Locate the cell with the specified text and output its (X, Y) center coordinate. 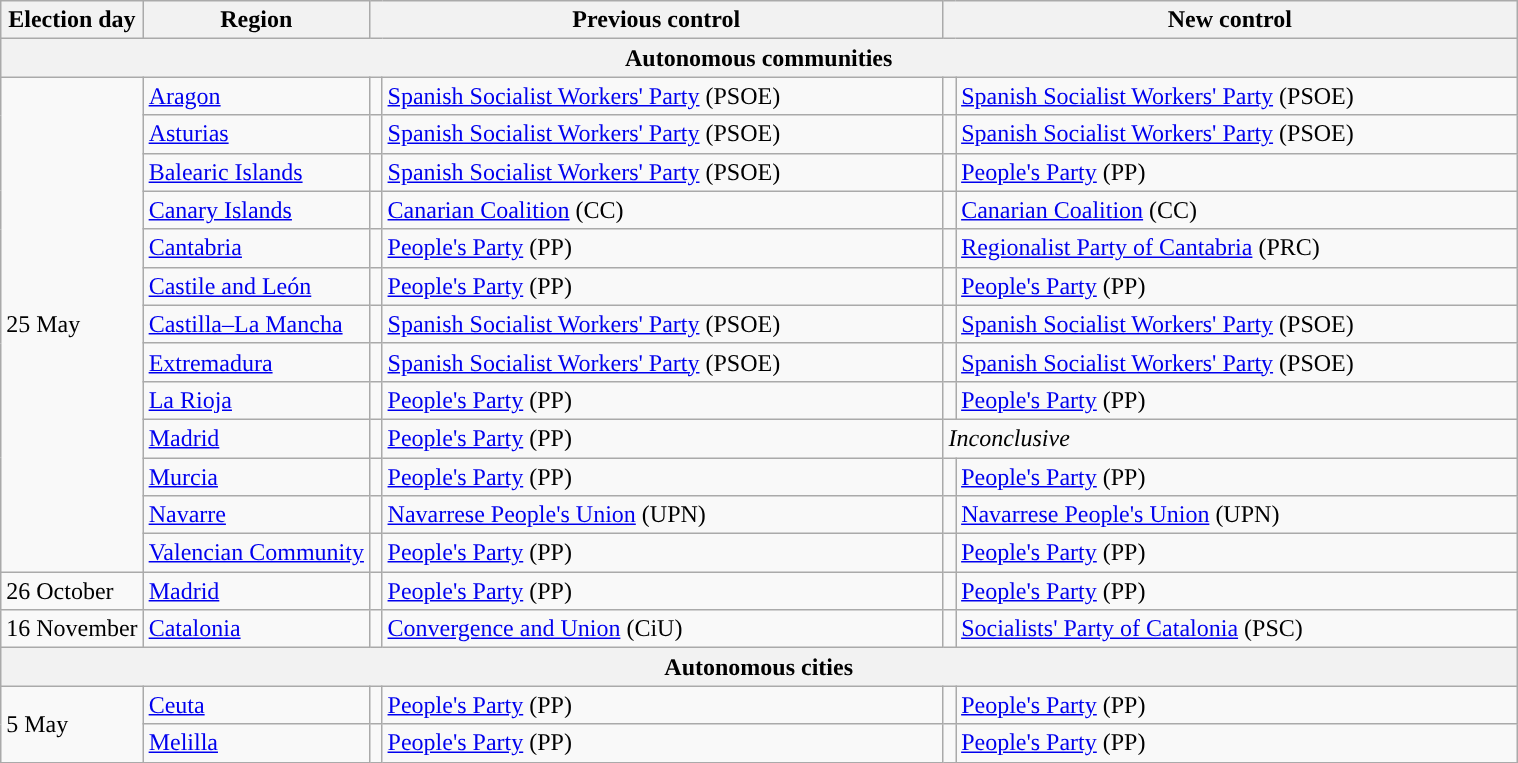
Melilla (256, 743)
Castilla–La Mancha (256, 324)
Convergence and Union (CiU) (662, 629)
Catalonia (256, 629)
Regionalist Party of Cantabria (PRC) (1236, 248)
Balearic Islands (256, 172)
Cantabria (256, 248)
Asturias (256, 134)
Valencian Community (256, 553)
Extremadura (256, 362)
Region (256, 20)
Previous control (656, 20)
Election day (72, 20)
Autonomous communities (759, 58)
La Rioja (256, 400)
25 May (72, 324)
16 November (72, 629)
Socialists' Party of Catalonia (PSC) (1236, 629)
Inconclusive (1230, 438)
Navarre (256, 515)
Autonomous cities (759, 667)
Ceuta (256, 705)
Aragon (256, 96)
5 May (72, 724)
Murcia (256, 477)
Canary Islands (256, 210)
New control (1230, 20)
26 October (72, 591)
Castile and León (256, 286)
